For the text-containing cell, return its midpoint in (X, Y) coordinate format. 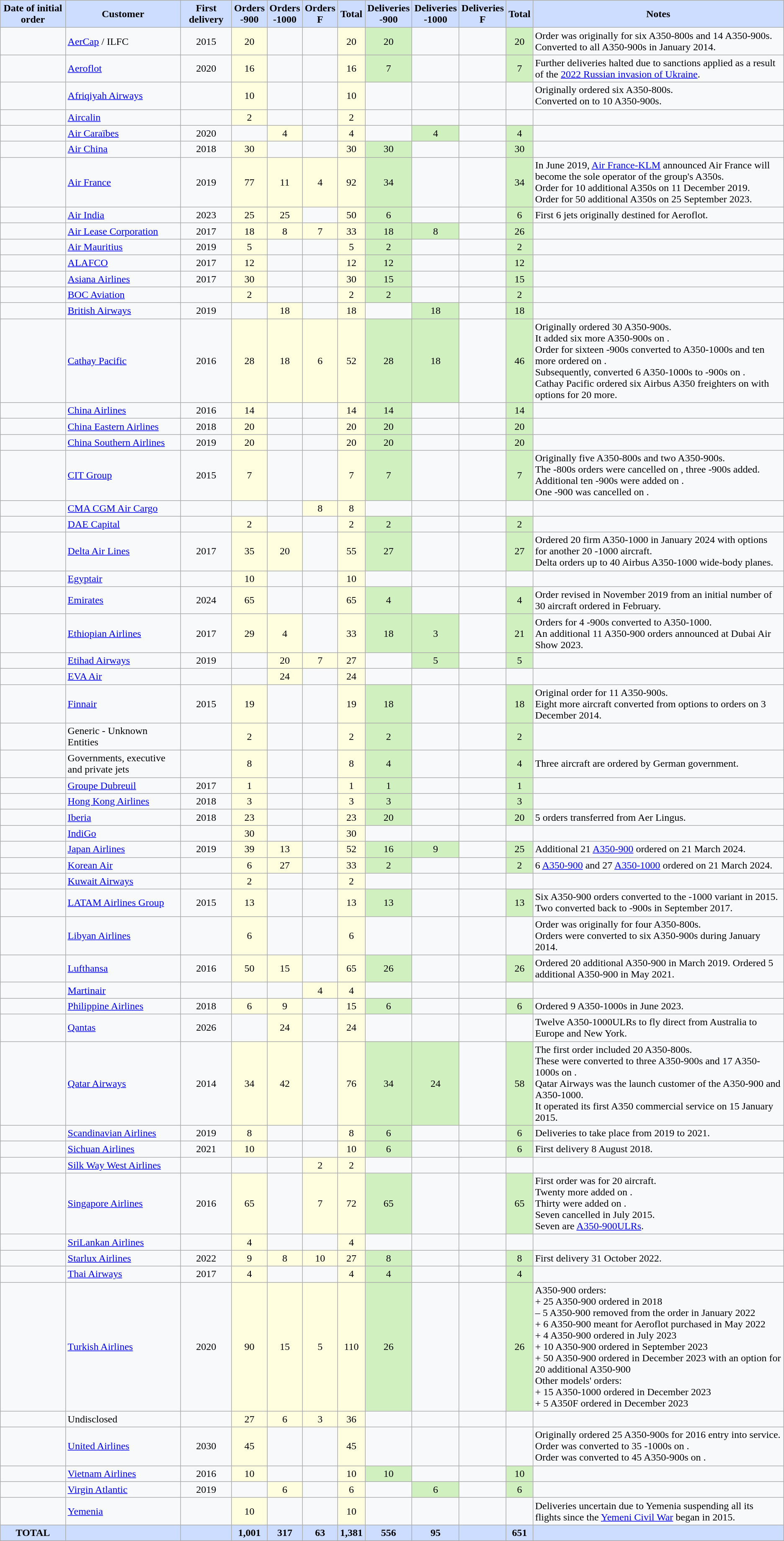
United Airlines (123, 1446)
2022 (206, 1258)
36 (351, 1419)
Deliveries uncertain due to Yemenia suspending all its flights since the Yemeni Civil War began in 2015. (658, 1511)
Japan Airlines (123, 849)
55 (351, 551)
Kuwait Airways (123, 881)
Qantas (123, 1027)
110 (351, 1347)
317 (285, 1533)
DAE Capital (123, 524)
Air Mauritius (123, 247)
6 A350-900 and 27 A350-1000 ordered on 21 March 2024. (658, 865)
Silk Way West Airlines (123, 1165)
IndiGo (123, 833)
Egyptair (123, 579)
Three aircraft are ordered by German government. (658, 764)
29 (249, 633)
Air France (123, 182)
Emirates (123, 600)
Originally ordered six A350-800s.Converted on to 10 A350-900s. (658, 96)
First delivery 31 October 2022. (658, 1258)
63 (320, 1533)
China Airlines (123, 411)
Yemenia (123, 1511)
Aircalin (123, 117)
TOTAL (33, 1533)
42 (285, 1083)
Lufthansa (123, 969)
11 (285, 182)
2026 (206, 1027)
72 (351, 1204)
Customer (123, 14)
First 6 jets originally destined for Aeroflot. (658, 215)
2030 (206, 1446)
Philippine Airlines (123, 1006)
Ordered 20 firm A350-1000 in January 2024 with options for another 20 -1000 aircraft.Delta orders up to 40 Airbus A350-1000 wide-body planes. (658, 551)
SriLankan Airlines (123, 1242)
Air Caraïbes (123, 133)
Korean Air (123, 865)
Starlux Airlines (123, 1258)
Thai Airways (123, 1274)
77 (249, 182)
CMA CGM Air Cargo (123, 508)
Orders for 4 -900s converted to A350-1000.An additional 11 A350-900 orders announced at Dubai Air Show 2023. (658, 633)
Sichuan Airlines (123, 1149)
651 (520, 1533)
Asiana Airlines (123, 279)
Turkish Airlines (123, 1347)
Virgin Atlantic (123, 1489)
China Eastern Airlines (123, 427)
58 (520, 1083)
Etihad Airways (123, 660)
Iberia (123, 817)
1,381 (351, 1533)
46 (520, 361)
92 (351, 182)
Order was originally for six A350-800s and 14 A350-900s.Converted to all A350-900s in January 2014. (658, 41)
Notes (658, 14)
First order was for 20 aircraft.Twenty more added on .Thirty were added on .Seven cancelled in July 2015.Seven are A350-900ULRs. (658, 1204)
1,001 (249, 1533)
Hong Kong Airlines (123, 802)
95 (436, 1533)
5 orders transferred from Aer Lingus. (658, 817)
90 (249, 1347)
Singapore Airlines (123, 1204)
Ordered 20 additional A350-900 in March 2019. Ordered 5 additional A350-900 in May 2021. (658, 969)
556 (389, 1533)
Aeroflot (123, 69)
Orders-1000 (285, 14)
Vietnam Airlines (123, 1474)
2021 (206, 1149)
China Southern Airlines (123, 442)
Cathay Pacific (123, 361)
Finnair (123, 704)
Twelve A350-1000ULRs to fly direct from Australia to Europe and New York. (658, 1027)
British Airways (123, 311)
OrdersF (320, 14)
Date of initial order (33, 14)
Scandinavian Airlines (123, 1133)
Libyan Airlines (123, 936)
EVA Air (123, 676)
Deliveries-900 (389, 14)
DeliveriesF (482, 14)
Generic - Unknown Entities (123, 737)
76 (351, 1083)
Qatar Airways (123, 1083)
AerCap / ILFC (123, 41)
Order revised in November 2019 from an initial number of 30 aircraft ordered in February. (658, 600)
Ordered 9 A350-1000s in June 2023. (658, 1006)
Ethiopian Airlines (123, 633)
21 (520, 633)
Orders-900 (249, 14)
Governments, executive and private jets (123, 764)
2023 (206, 215)
2024 (206, 600)
Further deliveries halted due to sanctions applied as a result of the 2022 Russian invasion of Ukraine. (658, 69)
Originally ordered 25 A350-900s for 2016 entry into service.Order was converted to 35 -1000s on .Order was converted to 45 A350-900s on . (658, 1446)
Deliveries-1000 (436, 14)
39 (249, 849)
Afriqiyah Airways (123, 96)
First delivery 8 August 2018. (658, 1149)
2014 (206, 1083)
Groupe Dubreuil (123, 786)
BOC Aviation (123, 295)
LATAM Airlines Group (123, 902)
Air China (123, 149)
Additional 21 A350-900 ordered on 21 March 2024. (658, 849)
Undisclosed (123, 1419)
Order was originally for four A350-800s.Orders were converted to six A350-900s during January 2014. (658, 936)
35 (249, 551)
Delta Air Lines (123, 551)
Deliveries to take place from 2019 to 2021. (658, 1133)
Air India (123, 215)
Six A350-900 orders converted to the -1000 variant in 2015.Two converted back to -900s in September 2017. (658, 902)
Original order for 11 A350-900s.Eight more aircraft converted from options to orders on 3 December 2014. (658, 704)
First delivery (206, 14)
Martinair (123, 990)
ALAFCO (123, 263)
CIT Group (123, 475)
Air Lease Corporation (123, 231)
